Extract the (x, y) coordinate from the center of the cell holding the provided text.  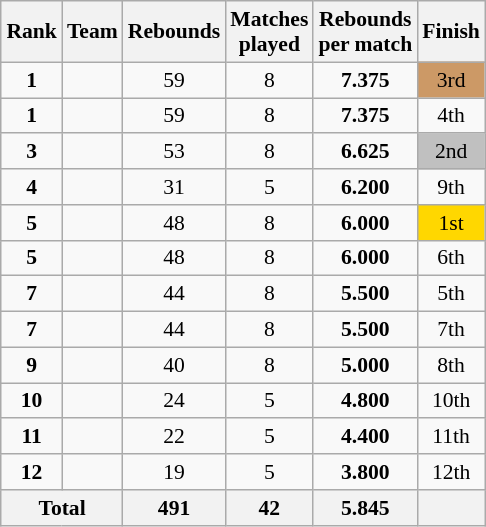
53 (174, 152)
Total (62, 508)
3 (32, 152)
491 (174, 508)
2nd (451, 152)
42 (269, 508)
5.845 (365, 508)
Rank (32, 32)
11 (32, 437)
4 (32, 187)
40 (174, 365)
11th (451, 437)
10 (32, 401)
9 (32, 365)
3rd (451, 80)
Team (92, 32)
Reboundsper match (365, 32)
5th (451, 294)
6.625 (365, 152)
4th (451, 116)
6th (451, 258)
4.800 (365, 401)
Finish (451, 32)
22 (174, 437)
Rebounds (174, 32)
3.800 (365, 472)
8th (451, 365)
31 (174, 187)
7th (451, 330)
4.400 (365, 437)
9th (451, 187)
12 (32, 472)
24 (174, 401)
Matchesplayed (269, 32)
19 (174, 472)
5.000 (365, 365)
1st (451, 223)
12th (451, 472)
6.200 (365, 187)
10th (451, 401)
